From the cell containing the given text, extract its center point as [x, y] coordinate. 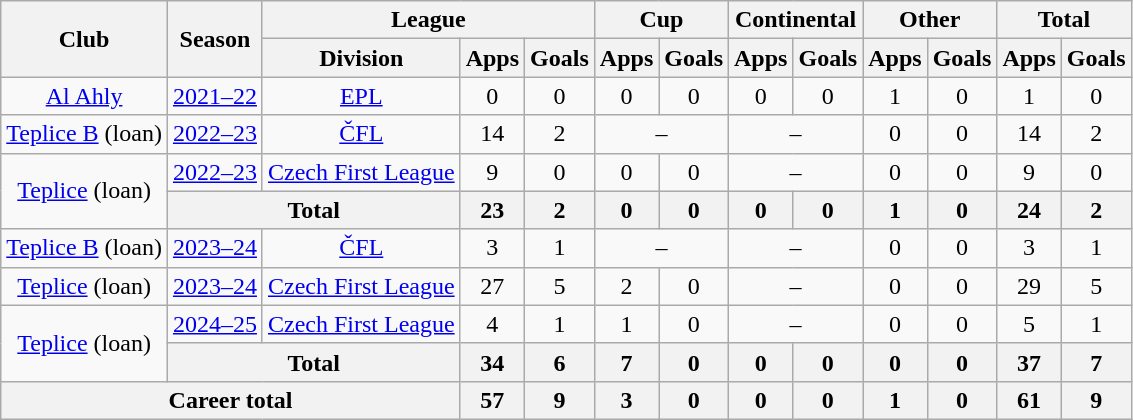
34 [492, 362]
24 [1029, 210]
Other [930, 20]
Continental [796, 20]
2021–22 [214, 96]
Cup [661, 20]
League [428, 20]
Season [214, 39]
37 [1029, 362]
57 [492, 400]
Al Ahly [84, 96]
6 [560, 362]
2024–25 [214, 324]
Club [84, 39]
23 [492, 210]
29 [1029, 286]
Division [361, 58]
27 [492, 286]
EPL [361, 96]
Career total [230, 400]
4 [492, 324]
61 [1029, 400]
